Extract the (x, y) coordinate from the center of the cell holding the provided text.  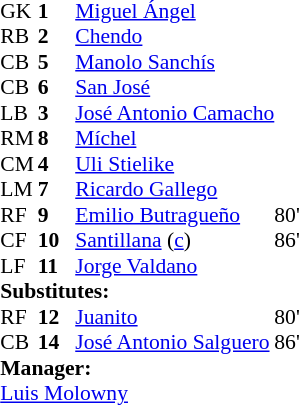
Ricardo Gallego (174, 189)
LB (19, 113)
San José (174, 87)
8 (57, 139)
10 (57, 241)
7 (57, 189)
Jorge Valdano (174, 266)
14 (57, 343)
Uli Stielike (174, 164)
3 (57, 113)
José Antonio Camacho (174, 113)
2 (57, 37)
LF (19, 266)
12 (57, 317)
9 (57, 215)
Manolo Sanchís (174, 62)
4 (57, 164)
Chendo (174, 37)
LM (19, 189)
José Antonio Salguero (174, 343)
5 (57, 62)
Manager: (137, 368)
Santillana (c) (174, 241)
11 (57, 266)
RB (19, 37)
CM (19, 164)
RM (19, 139)
Substitutes: (137, 291)
Míchel (174, 139)
Juanito (174, 317)
Emilio Butragueño (174, 215)
6 (57, 87)
CF (19, 241)
